Determine the (X, Y) coordinate at the center of the cell enclosing the given text.  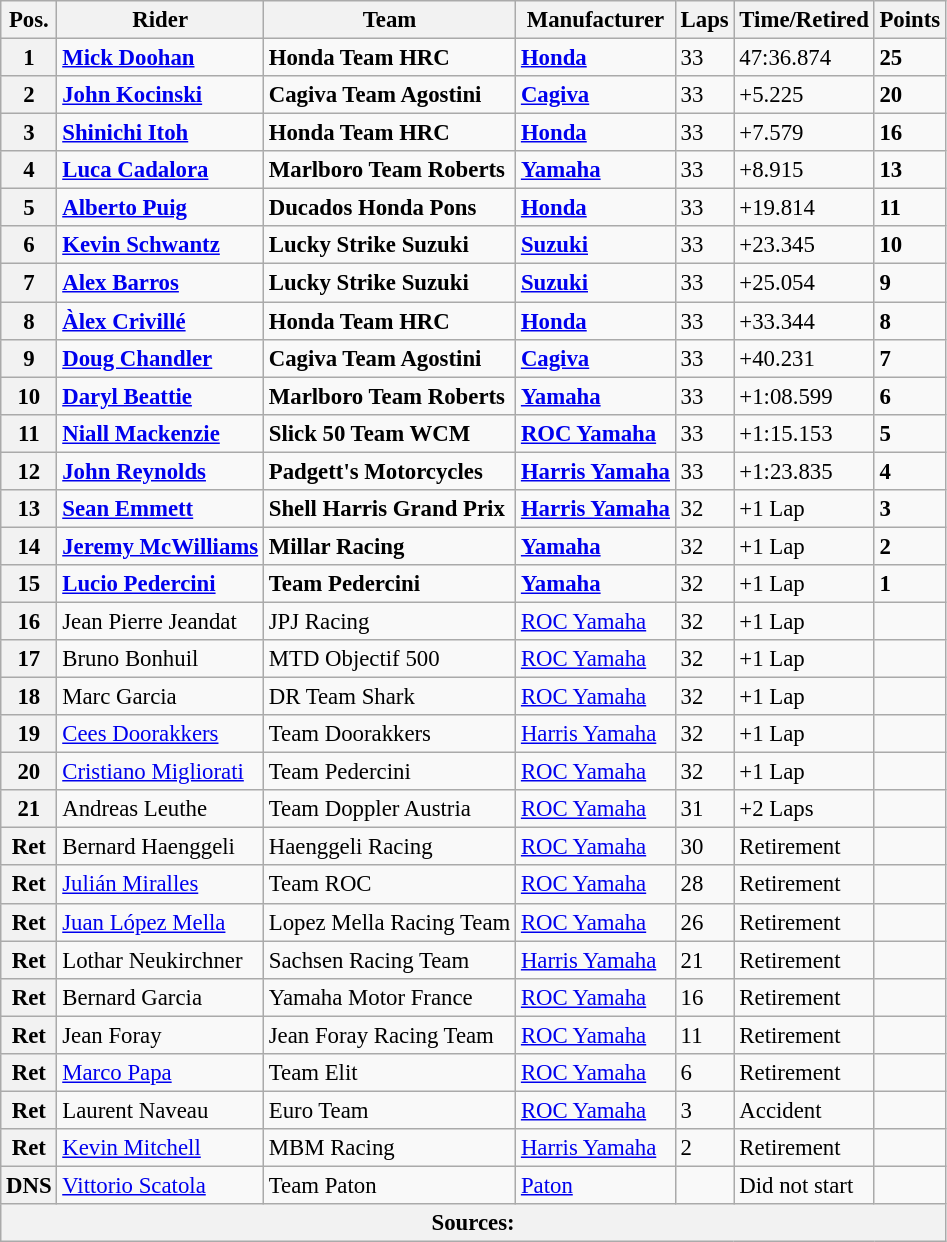
19 (29, 734)
Doug Chandler (160, 358)
Points (910, 20)
Manufacturer (596, 20)
18 (29, 697)
Jean Foray (160, 1035)
14 (29, 546)
Laurent Naveau (160, 1110)
Mick Doohan (160, 58)
Rider (160, 20)
15 (29, 584)
+25.054 (804, 283)
Did not start (804, 1185)
Bernard Garcia (160, 997)
Alberto Puig (160, 208)
Slick 50 Team WCM (389, 433)
Team Doorakkers (389, 734)
12 (29, 471)
Team Elit (389, 1073)
Marco Papa (160, 1073)
John Kocinski (160, 95)
Niall Mackenzie (160, 433)
Millar Racing (389, 546)
47:36.874 (804, 58)
Daryl Beattie (160, 396)
Andreas Leuthe (160, 809)
31 (704, 809)
Kevin Schwantz (160, 245)
Team (389, 20)
Cristiano Migliorati (160, 772)
Team Paton (389, 1185)
Àlex Crivillé (160, 321)
+7.579 (804, 133)
+5.225 (804, 95)
MTD Objectif 500 (389, 659)
Cees Doorakkers (160, 734)
Yamaha Motor France (389, 997)
+1:08.599 (804, 396)
17 (29, 659)
Haenggeli Racing (389, 847)
+33.344 (804, 321)
Alex Barros (160, 283)
Marc Garcia (160, 697)
Time/Retired (804, 20)
Bruno Bonhuil (160, 659)
Sources: (474, 1223)
+2 Laps (804, 809)
+23.345 (804, 245)
DR Team Shark (389, 697)
Luca Cadalora (160, 170)
+19.814 (804, 208)
Bernard Haenggeli (160, 847)
Lothar Neukirchner (160, 960)
Pos. (29, 20)
26 (704, 922)
JPJ Racing (389, 621)
Sachsen Racing Team (389, 960)
Lopez Mella Racing Team (389, 922)
Accident (804, 1110)
Padgett's Motorcycles (389, 471)
Sean Emmett (160, 509)
Jean Pierre Jeandat (160, 621)
Team ROC (389, 885)
+40.231 (804, 358)
Julián Miralles (160, 885)
Jeremy McWilliams (160, 546)
MBM Racing (389, 1148)
Shinichi Itoh (160, 133)
+1:23.835 (804, 471)
Kevin Mitchell (160, 1148)
Laps (704, 20)
Paton (596, 1185)
Jean Foray Racing Team (389, 1035)
+1:15.153 (804, 433)
+8.915 (804, 170)
Juan López Mella (160, 922)
28 (704, 885)
Team Doppler Austria (389, 809)
25 (910, 58)
30 (704, 847)
John Reynolds (160, 471)
Shell Harris Grand Prix (389, 509)
Vittorio Scatola (160, 1185)
Ducados Honda Pons (389, 208)
Lucio Pedercini (160, 584)
Euro Team (389, 1110)
DNS (29, 1185)
